Identify which cell holds the provided text, then report its (X, Y) central coordinate. 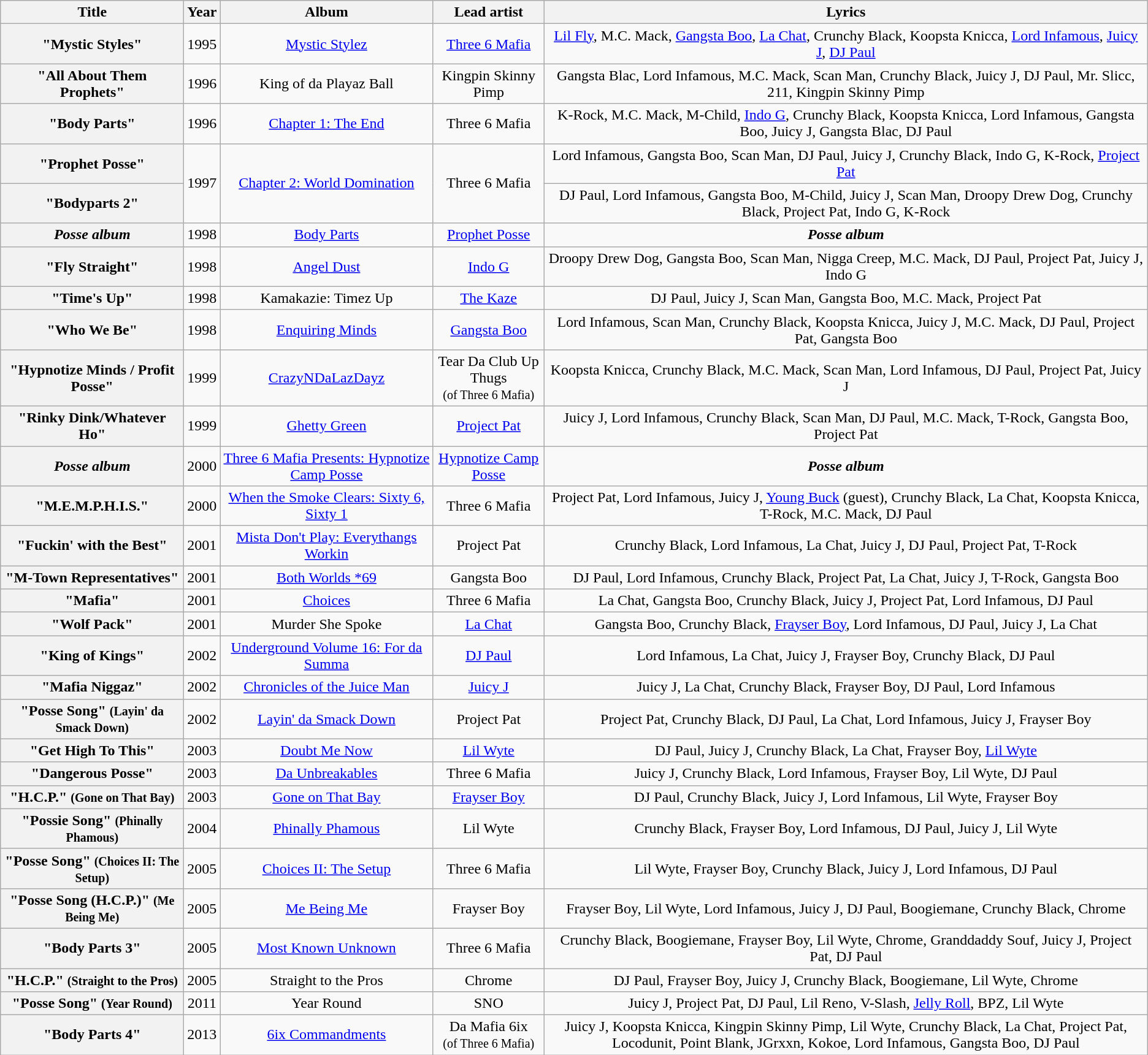
Me Being Me (326, 908)
"Mafia Niggaz" (92, 687)
Kingpin Skinny Pimp (488, 83)
"Body Parts" (92, 124)
"Fly Straight" (92, 266)
Mystic Stylez (326, 44)
1997 (202, 183)
"M-Town Representatives" (92, 577)
2004 (202, 829)
Mista Don't Play: Everythangs Workin (326, 546)
1995 (202, 44)
"Posse Song" (Year Round) (92, 1004)
Juicy J, Lord Infamous, Crunchy Black, Scan Man, DJ Paul, M.C. Mack, T-Rock, Gangsta Boo, Project Pat (846, 425)
The Kaze (488, 298)
Lyrics (846, 12)
Lord Infamous, La Chat, Juicy J, Frayser Boy, Crunchy Black, DJ Paul (846, 656)
Project Pat, Lord Infamous, Juicy J, Young Buck (guest), Crunchy Black, La Chat, Koopsta Knicca, T-Rock, M.C. Mack, DJ Paul (846, 506)
Crunchy Black, Boogiemane, Frayser Boy, Lil Wyte, Chrome, Granddaddy Souf, Juicy J, Project Pat, DJ Paul (846, 948)
"Mystic Styles" (92, 44)
"Wolf Pack" (92, 624)
Doubt Me Now (326, 750)
Choices II: The Setup (326, 868)
Year (202, 12)
DJ Paul, Crunchy Black, Juicy J, Lord Infamous, Lil Wyte, Frayser Boy (846, 797)
"Rinky Dink/Whatever Ho" (92, 425)
"Mafia" (92, 601)
CrazyNDaLazDayz (326, 378)
Lead artist (488, 12)
"Body Parts 3" (92, 948)
Chapter 2: World Domination (326, 183)
Hypnotize Camp Posse (488, 466)
"H.C.P." (Straight to the Pros) (92, 980)
Lord Infamous, Gangsta Boo, Scan Man, DJ Paul, Juicy J, Crunchy Black, Indo G, K-Rock, Project Pat (846, 163)
Prophet Posse (488, 235)
"Bodyparts 2" (92, 204)
Three 6 Mafia Presents: Hypnotize Camp Posse (326, 466)
"M.E.M.P.H.I.S." (92, 506)
Lord Infamous, Scan Man, Crunchy Black, Koopsta Knicca, Juicy J, M.C. Mack, DJ Paul, Project Pat, Gangsta Boo (846, 330)
"Dangerous Posse" (92, 774)
Da Mafia 6ix (of Three 6 Mafia) (488, 1035)
Straight to the Pros (326, 980)
Ghetty Green (326, 425)
DJ Paul, Lord Infamous, Gangsta Boo, M-Child, Juicy J, Scan Man, Droopy Drew Dog, Crunchy Black, Project Pat, Indo G, K-Rock (846, 204)
When the Smoke Clears: Sixty 6, Sixty 1 (326, 506)
Gangsta Blac, Lord Infamous, M.C. Mack, Scan Man, Crunchy Black, Juicy J, DJ Paul, Mr. Slicc, 211, Kingpin Skinny Pimp (846, 83)
"H.C.P." (Gone on That Bay) (92, 797)
Indo G (488, 266)
Chrome (488, 980)
Juicy J, Project Pat, DJ Paul, Lil Reno, V-Slash, Jelly Roll, BPZ, Lil Wyte (846, 1004)
DJ Paul, Frayser Boy, Juicy J, Crunchy Black, Boogiemane, Lil Wyte, Chrome (846, 980)
King of da Playaz Ball (326, 83)
Crunchy Black, Lord Infamous, La Chat, Juicy J, DJ Paul, Project Pat, T-Rock (846, 546)
La Chat (488, 624)
"All About Them Prophets" (92, 83)
"Body Parts 4" (92, 1035)
Kamakazie: Timez Up (326, 298)
Juicy J (488, 687)
DJ Paul, Lord Infamous, Crunchy Black, Project Pat, La Chat, Juicy J, T-Rock, Gangsta Boo (846, 577)
Frayser Boy, Lil Wyte, Lord Infamous, Juicy J, DJ Paul, Boogiemane, Crunchy Black, Chrome (846, 908)
Juicy J, La Chat, Crunchy Black, Frayser Boy, DJ Paul, Lord Infamous (846, 687)
"Time's Up" (92, 298)
Droopy Drew Dog, Gangsta Boo, Scan Man, Nigga Creep, M.C. Mack, DJ Paul, Project Pat, Juicy J, Indo G (846, 266)
Enquiring Minds (326, 330)
Phinally Phamous (326, 829)
Koopsta Knicca, Crunchy Black, M.C. Mack, Scan Man, Lord Infamous, DJ Paul, Project Pat, Juicy J (846, 378)
"Posse Song (H.C.P.)" (Me Being Me) (92, 908)
Most Known Unknown (326, 948)
Tear Da Club Up Thugs(of Three 6 Mafia) (488, 378)
DJ Paul, Juicy J, Scan Man, Gangsta Boo, M.C. Mack, Project Pat (846, 298)
Choices (326, 601)
Murder She Spoke (326, 624)
Gangsta Boo, Crunchy Black, Frayser Boy, Lord Infamous, DJ Paul, Juicy J, La Chat (846, 624)
Lil Fly, M.C. Mack, Gangsta Boo, La Chat, Crunchy Black, Koopsta Knicca, Lord Infamous, Juicy J, DJ Paul (846, 44)
"Possie Song" (Phinally Phamous) (92, 829)
Chapter 1: The End (326, 124)
2011 (202, 1004)
Da Unbreakables (326, 774)
"Who We Be" (92, 330)
"Get High To This" (92, 750)
"Posse Song" (Layin' da Smack Down) (92, 718)
Chronicles of the Juice Man (326, 687)
La Chat, Gangsta Boo, Crunchy Black, Juicy J, Project Pat, Lord Infamous, DJ Paul (846, 601)
Body Parts (326, 235)
Juicy J, Crunchy Black, Lord Infamous, Frayser Boy, Lil Wyte, DJ Paul (846, 774)
Layin' da Smack Down (326, 718)
Title (92, 12)
Project Pat, Crunchy Black, DJ Paul, La Chat, Lord Infamous, Juicy J, Frayser Boy (846, 718)
Underground Volume 16: For da Summa (326, 656)
Year Round (326, 1004)
2013 (202, 1035)
Both Worlds *69 (326, 577)
"Fuckin' with the Best" (92, 546)
DJ Paul (488, 656)
"Hypnotize Minds / Profit Posse" (92, 378)
Album (326, 12)
Angel Dust (326, 266)
"King of Kings" (92, 656)
Lil Wyte, Frayser Boy, Crunchy Black, Juicy J, Lord Infamous, DJ Paul (846, 868)
Gone on That Bay (326, 797)
Crunchy Black, Frayser Boy, Lord Infamous, DJ Paul, Juicy J, Lil Wyte (846, 829)
K-Rock, M.C. Mack, M-Child, Indo G, Crunchy Black, Koopsta Knicca, Lord Infamous, Gangsta Boo, Juicy J, Gangsta Blac, DJ Paul (846, 124)
6ix Commandments (326, 1035)
"Prophet Posse" (92, 163)
DJ Paul, Juicy J, Crunchy Black, La Chat, Frayser Boy, Lil Wyte (846, 750)
"Posse Song" (Choices II: The Setup) (92, 868)
SNO (488, 1004)
